Search for the cell housing the specified text and yield its [x, y] center coordinate. 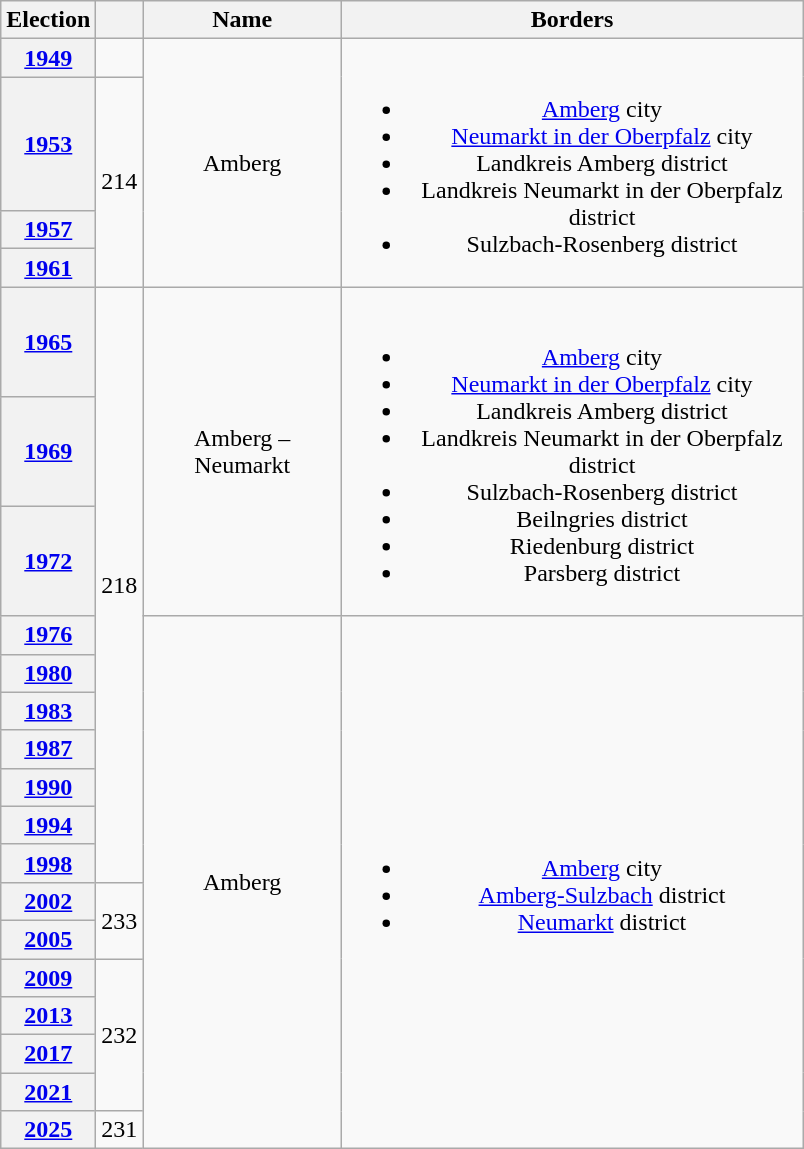
1987 [48, 749]
231 [120, 1130]
Amberg cityNeumarkt in der Oberpfalz cityLandkreis Amberg districtLandkreis Neumarkt in der Oberpfalz districtSulzbach-Rosenberg district [572, 163]
214 [120, 182]
1972 [48, 561]
1990 [48, 787]
Name [242, 20]
Amberg – Neumarkt [242, 452]
2025 [48, 1130]
2009 [48, 977]
2005 [48, 939]
1957 [48, 230]
1980 [48, 673]
1983 [48, 711]
2002 [48, 901]
Amberg cityAmberg-Sulzbach districtNeumarkt district [572, 882]
1998 [48, 863]
2021 [48, 1092]
1965 [48, 342]
Election [48, 20]
Borders [572, 20]
1961 [48, 268]
218 [120, 585]
1994 [48, 825]
2013 [48, 1016]
2017 [48, 1054]
233 [120, 920]
232 [120, 1034]
1949 [48, 58]
1953 [48, 144]
1976 [48, 635]
1969 [48, 452]
